Capture the cell that displays the provided text and extract its [X, Y] central coordinate. 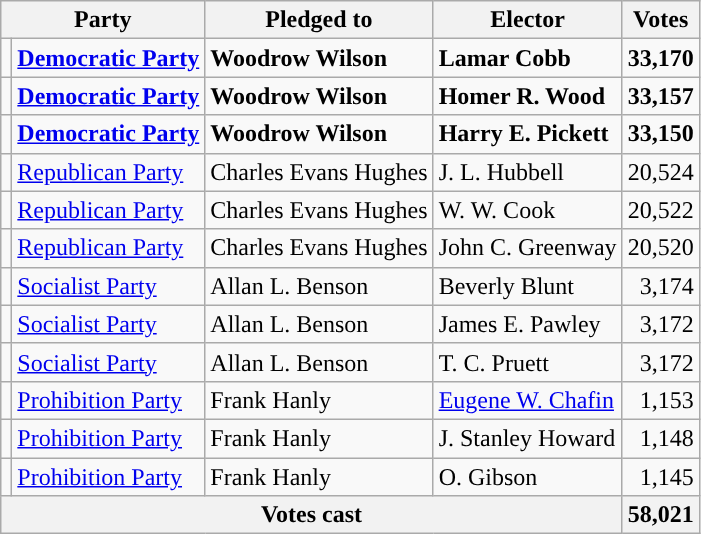
Votes [660, 20]
Votes cast [312, 515]
Pledged to [319, 20]
Lamar Cobb [528, 58]
20,522 [660, 210]
Eugene W. Chafin [528, 400]
33,157 [660, 96]
W. W. Cook [528, 210]
1,148 [660, 438]
Elector [528, 20]
J. Stanley Howard [528, 438]
J. L. Hubbell [528, 172]
20,520 [660, 248]
20,524 [660, 172]
Beverly Blunt [528, 286]
Homer R. Wood [528, 96]
T. C. Pruett [528, 362]
John C. Greenway [528, 248]
33,170 [660, 58]
1,145 [660, 477]
58,021 [660, 515]
33,150 [660, 134]
Harry E. Pickett [528, 134]
O. Gibson [528, 477]
3,174 [660, 286]
Party [103, 20]
1,153 [660, 400]
James E. Pawley [528, 324]
